Locate the cell with the specified text and output its [x, y] center coordinate. 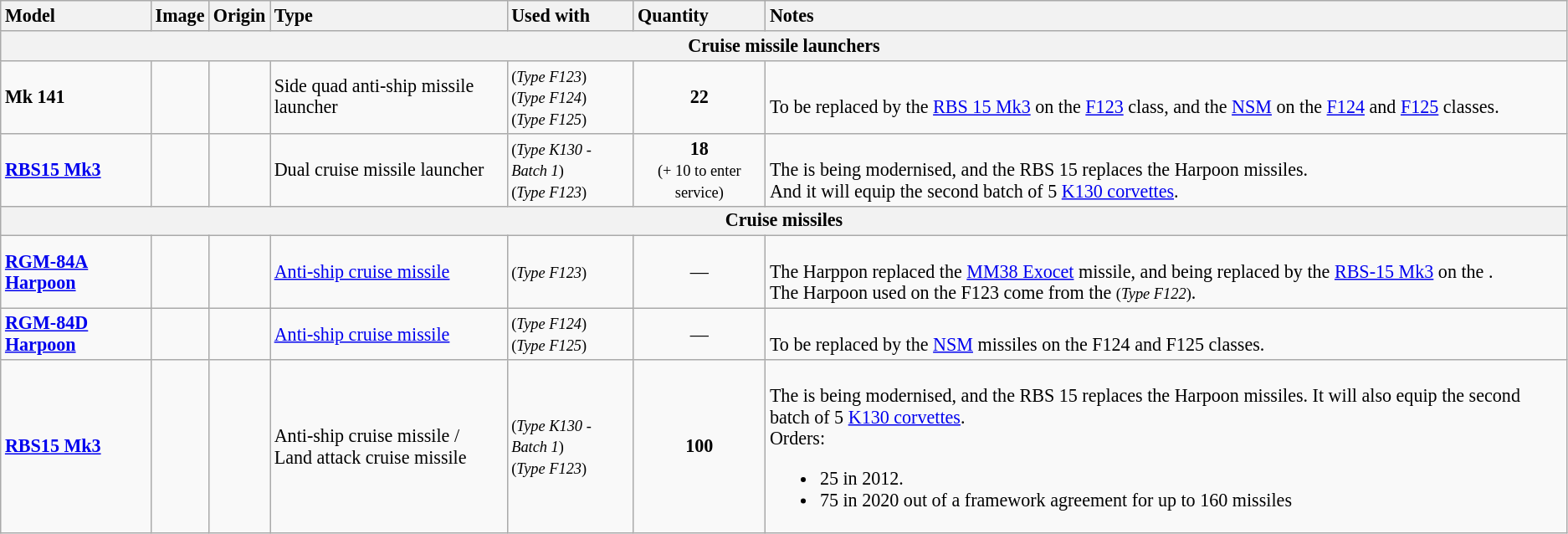
(Type F123) [571, 273]
Notes [1166, 15]
22 [699, 97]
To be replaced by the NSM missiles on the F124 and F125 classes. [1166, 333]
RGM-84D Harpoon [76, 333]
Used with [571, 15]
Type [388, 15]
The is being modernised, and the RBS 15 replaces the Harpoon missiles.And it will equip the second batch of 5 K130 corvettes. [1166, 169]
18(+ 10 to enter service) [699, 169]
(Type F123) (Type F124) (Type F125) [571, 97]
Model [76, 15]
The Harppon replaced the MM38 Exocet missile, and being replaced by the RBS-15 Mk3 on the .The Harpoon used on the F123 come from the (Type F122). [1166, 273]
Image [179, 15]
Cruise missile launchers [784, 45]
RGM-84A Harpoon [76, 273]
Quantity [699, 15]
Mk 141 [76, 97]
(Type F124) (Type F125) [571, 333]
Origin [239, 15]
Cruise missiles [784, 221]
Dual cruise missile launcher [388, 169]
100 [699, 447]
To be replaced by the RBS 15 Mk3 on the F123 class, and the NSM on the F124 and F125 classes. [1166, 97]
Anti-ship cruise missile /Land attack cruise missile [388, 447]
Side quad anti-ship missile launcher [388, 97]
